Find where the given text appears and provide that cell's center as (x, y) coordinate. 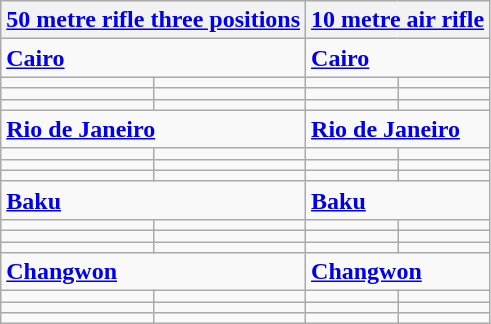
50 metre rifle three positions (154, 20)
10 metre air rifle (398, 20)
